Return (X, Y) of the center of cell containing provided text 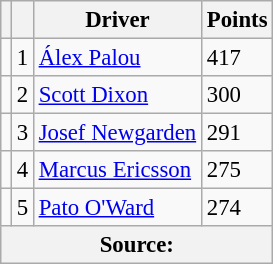
274 (236, 208)
Driver (117, 20)
Source: (137, 245)
417 (236, 58)
2 (22, 95)
275 (236, 170)
Marcus Ericsson (117, 170)
Josef Newgarden (117, 133)
3 (22, 133)
5 (22, 208)
Pato O'Ward (117, 208)
4 (22, 170)
Álex Palou (117, 58)
291 (236, 133)
Scott Dixon (117, 95)
300 (236, 95)
1 (22, 58)
Points (236, 20)
